Search for the cell housing the specified text and yield its (x, y) center coordinate. 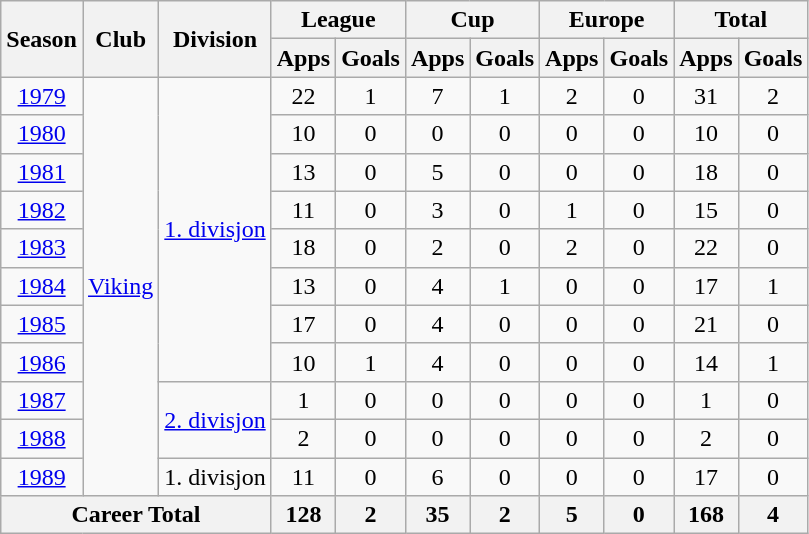
35 (437, 515)
Europe (607, 20)
1985 (42, 324)
168 (706, 515)
15 (706, 210)
14 (706, 362)
1983 (42, 248)
31 (706, 96)
1979 (42, 96)
League (338, 20)
21 (706, 324)
1981 (42, 172)
1986 (42, 362)
1980 (42, 134)
2. divisjon (215, 419)
1982 (42, 210)
6 (437, 477)
Career Total (136, 515)
1987 (42, 400)
Cup (472, 20)
Club (120, 39)
128 (303, 515)
1989 (42, 477)
Total (741, 20)
7 (437, 96)
Season (42, 39)
1984 (42, 286)
Division (215, 39)
Viking (120, 286)
3 (437, 210)
1988 (42, 438)
